Find where the given text appears and provide that cell's center as [X, Y] coordinate. 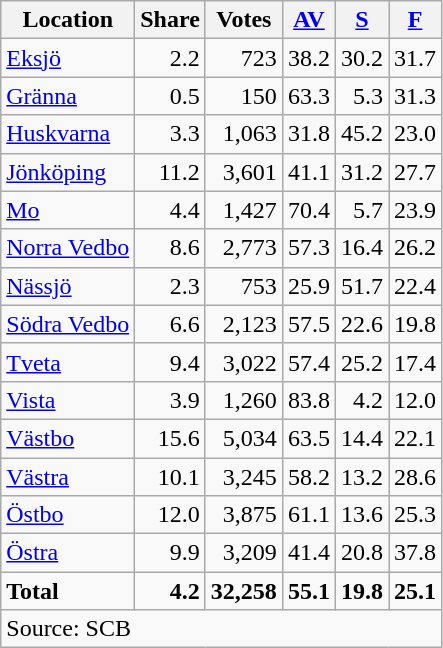
Västbo [68, 438]
32,258 [244, 591]
38.2 [308, 58]
2,773 [244, 248]
Västra [68, 477]
30.2 [362, 58]
1,427 [244, 210]
S [362, 20]
31.2 [362, 172]
3,601 [244, 172]
2,123 [244, 324]
1,063 [244, 134]
2.2 [170, 58]
41.1 [308, 172]
1,260 [244, 400]
Norra Vedbo [68, 248]
11.2 [170, 172]
70.4 [308, 210]
22.4 [416, 286]
3.9 [170, 400]
6.6 [170, 324]
13.2 [362, 477]
14.4 [362, 438]
Vista [68, 400]
3,245 [244, 477]
15.6 [170, 438]
31.7 [416, 58]
Mo [68, 210]
3,022 [244, 362]
51.7 [362, 286]
23.0 [416, 134]
31.8 [308, 134]
4.4 [170, 210]
3,875 [244, 515]
20.8 [362, 553]
45.2 [362, 134]
25.1 [416, 591]
57.4 [308, 362]
26.2 [416, 248]
0.5 [170, 96]
17.4 [416, 362]
61.1 [308, 515]
Södra Vedbo [68, 324]
27.7 [416, 172]
Total [68, 591]
5.7 [362, 210]
58.2 [308, 477]
5.3 [362, 96]
3,209 [244, 553]
Östbo [68, 515]
57.5 [308, 324]
25.2 [362, 362]
Huskvarna [68, 134]
9.9 [170, 553]
Gränna [68, 96]
41.4 [308, 553]
23.9 [416, 210]
5,034 [244, 438]
25.9 [308, 286]
28.6 [416, 477]
31.3 [416, 96]
Location [68, 20]
25.3 [416, 515]
55.1 [308, 591]
723 [244, 58]
8.6 [170, 248]
83.8 [308, 400]
Östra [68, 553]
753 [244, 286]
63.5 [308, 438]
Nässjö [68, 286]
3.3 [170, 134]
22.6 [362, 324]
63.3 [308, 96]
150 [244, 96]
9.4 [170, 362]
AV [308, 20]
10.1 [170, 477]
Votes [244, 20]
Eksjö [68, 58]
22.1 [416, 438]
Tveta [68, 362]
57.3 [308, 248]
Share [170, 20]
Jönköping [68, 172]
2.3 [170, 286]
16.4 [362, 248]
37.8 [416, 553]
F [416, 20]
Source: SCB [222, 629]
13.6 [362, 515]
